Find where the given text appears and provide that cell's center as [X, Y] coordinate. 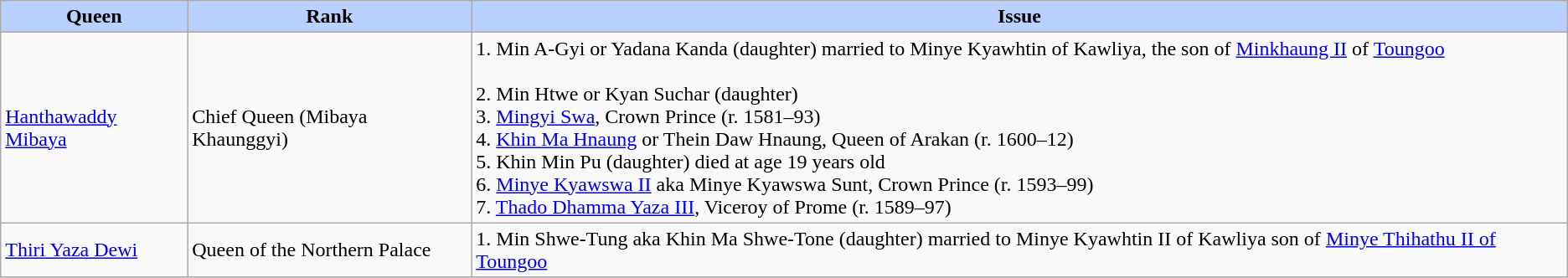
Queen [94, 17]
1. Min Shwe-Tung aka Khin Ma Shwe-Tone (daughter) married to Minye Kyawhtin II of Kawliya son of Minye Thihathu II of Toungoo [1019, 250]
Rank [330, 17]
Thiri Yaza Dewi [94, 250]
Queen of the Northern Palace [330, 250]
Chief Queen (Mibaya Khaunggyi) [330, 127]
Issue [1019, 17]
Hanthawaddy Mibaya [94, 127]
